For the text-containing cell, return its midpoint in (x, y) coordinate format. 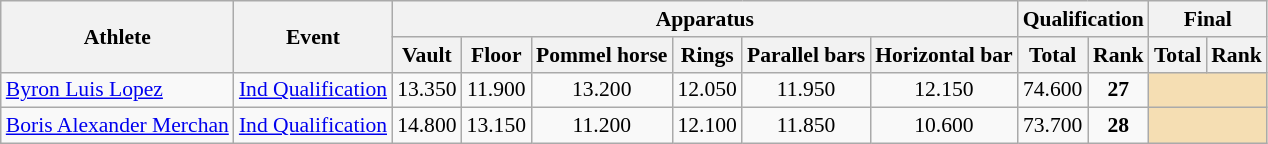
Byron Luis Lopez (118, 90)
12.100 (706, 126)
Final (1208, 19)
12.050 (706, 90)
Apparatus (705, 19)
14.800 (426, 126)
Event (313, 36)
13.200 (602, 90)
Rings (706, 55)
Boris Alexander Merchan (118, 126)
28 (1118, 126)
27 (1118, 90)
74.600 (1053, 90)
11.200 (602, 126)
13.350 (426, 90)
13.150 (496, 126)
11.950 (806, 90)
Qualification (1084, 19)
Floor (496, 55)
Horizontal bar (944, 55)
11.900 (496, 90)
Parallel bars (806, 55)
Pommel horse (602, 55)
Vault (426, 55)
73.700 (1053, 126)
11.850 (806, 126)
12.150 (944, 90)
10.600 (944, 126)
Athlete (118, 36)
